Extract the (x, y) coordinate from the center of the cell holding the provided text.  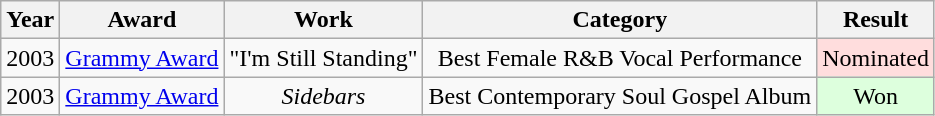
Work (324, 20)
Best Contemporary Soul Gospel Album (620, 96)
Nominated (876, 58)
Category (620, 20)
Best Female R&B Vocal Performance (620, 58)
Year (30, 20)
Result (876, 20)
Sidebars (324, 96)
Won (876, 96)
"I'm Still Standing" (324, 58)
Award (142, 20)
